Extract the [x, y] coordinate from the center of the cell holding the provided text.  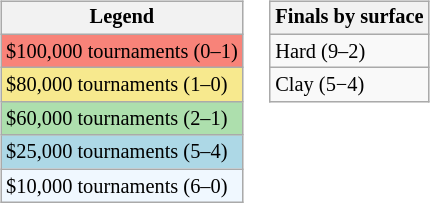
$10,000 tournaments (6–0) [122, 186]
$25,000 tournaments (5–4) [122, 152]
Hard (9–2) [349, 51]
Clay (5−4) [349, 85]
Finals by surface [349, 18]
$60,000 tournaments (2–1) [122, 119]
Legend [122, 18]
$80,000 tournaments (1–0) [122, 85]
$100,000 tournaments (0–1) [122, 51]
